Provide the [X, Y] coordinate of the cell's center where the given text is located.  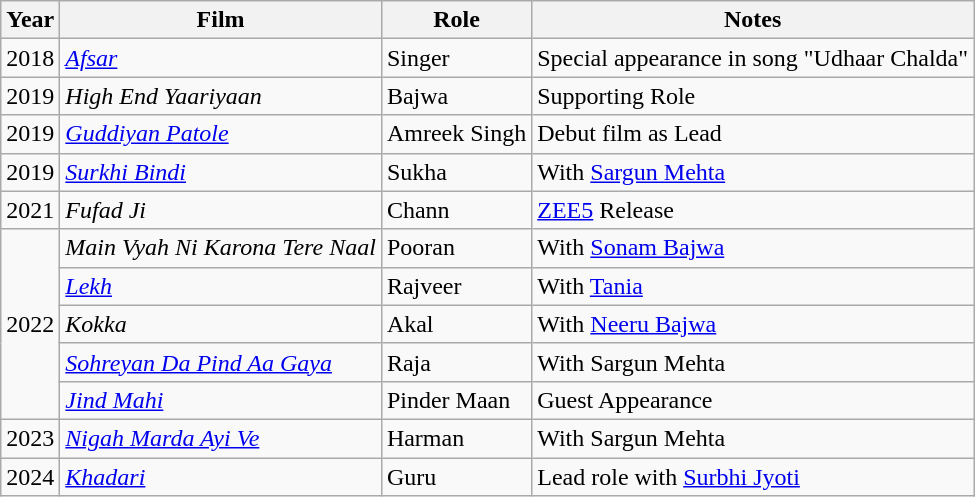
Main Vyah Ni Karona Tere Naal [221, 248]
Raja [456, 362]
With Sonam Bajwa [753, 248]
Singer [456, 58]
Pinder Maan [456, 400]
Sukha [456, 172]
Surkhi Bindi [221, 172]
2024 [30, 477]
Nigah Marda Ayi Ve [221, 438]
Harman [456, 438]
Khadari [221, 477]
Jind Mahi [221, 400]
Sohreyan Da Pind Aa Gaya [221, 362]
Role [456, 20]
2022 [30, 324]
Chann [456, 210]
With Tania [753, 286]
Special appearance in song "Udhaar Chalda" [753, 58]
Kokka [221, 324]
2021 [30, 210]
2023 [30, 438]
Lekh [221, 286]
Supporting Role [753, 96]
Notes [753, 20]
High End Yaariyaan [221, 96]
ZEE5 Release [753, 210]
Rajveer [456, 286]
Afsar [221, 58]
Fufad Ji [221, 210]
Bajwa [456, 96]
Akal [456, 324]
Film [221, 20]
With Neeru Bajwa [753, 324]
2018 [30, 58]
Amreek Singh [456, 134]
Lead role with Surbhi Jyoti [753, 477]
Debut film as Lead [753, 134]
Guest Appearance [753, 400]
Year [30, 20]
Pooran [456, 248]
Guddiyan Patole [221, 134]
Guru [456, 477]
